Scan for the cell matching the given text and deliver its [x, y] coordinate at center. 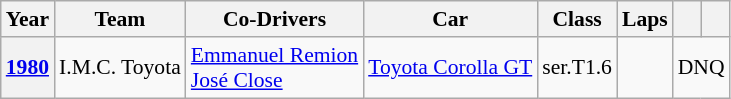
Year [28, 19]
Laps [645, 19]
Emmanuel Remion José Close [274, 68]
Car [450, 19]
I.M.C. Toyota [120, 68]
Toyota Corolla GT [450, 68]
1980 [28, 68]
Team [120, 19]
DNQ [702, 68]
ser.T1.6 [577, 68]
Co-Drivers [274, 19]
Class [577, 19]
